Determine the [x, y] coordinate at the center of the cell enclosing the given text.  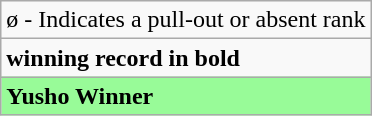
Yusho Winner [186, 96]
ø - Indicates a pull-out or absent rank [186, 20]
winning record in bold [186, 58]
